Capture the cell that displays the provided text and extract its (x, y) central coordinate. 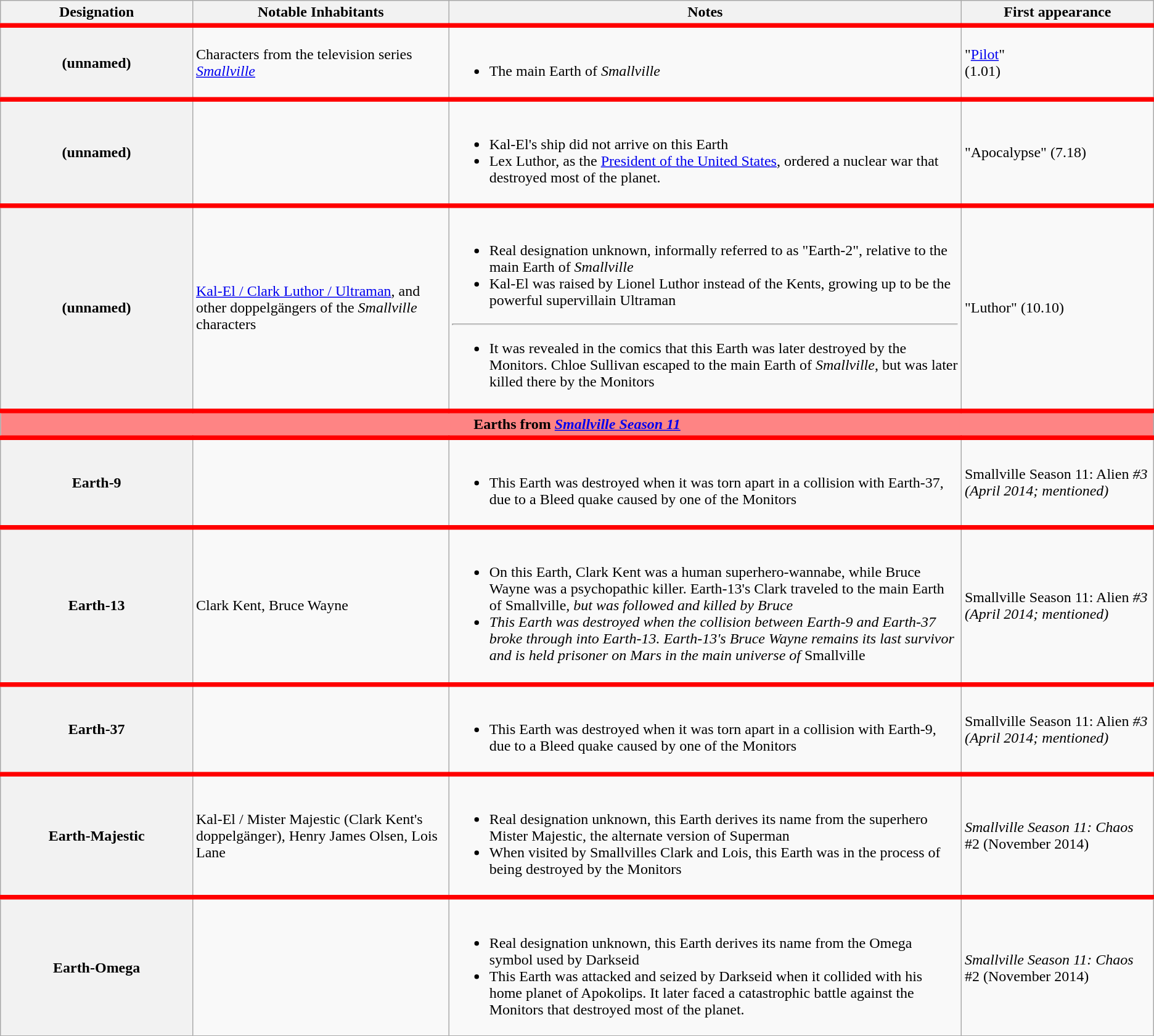
Clark Kent, Bruce Wayne (321, 606)
Earth-13 (97, 606)
Kal-El / Mister Majestic (Clark Kent's doppelgänger), Henry James Olsen, Lois Lane (321, 836)
The main Earth of Smallville (705, 63)
Earth-Omega (97, 966)
Characters from the television series Smallville (321, 63)
Earths from Smallville Season 11 (577, 424)
Kal-El's ship did not arrive on this EarthLex Luthor, as the President of the United States, ordered a nuclear war that destroyed most of the planet. (705, 153)
Notes (705, 14)
Designation (97, 14)
Notable Inhabitants (321, 14)
Earth-37 (97, 729)
"Apocalypse" (7.18) (1057, 153)
Earth-Majestic (97, 836)
Earth-9 (97, 483)
This Earth was destroyed when it was torn apart in a collision with Earth-37, due to a Bleed quake caused by one of the Monitors (705, 483)
This Earth was destroyed when it was torn apart in a collision with Earth-9, due to a Bleed quake caused by one of the Monitors (705, 729)
"Luthor" (10.10) (1057, 308)
First appearance (1057, 14)
Kal-El / Clark Luthor / Ultraman, and other doppelgängers of the Smallville characters (321, 308)
"Pilot" (1.01) (1057, 63)
